Identify which cell holds the provided text, then report its [X, Y] central coordinate. 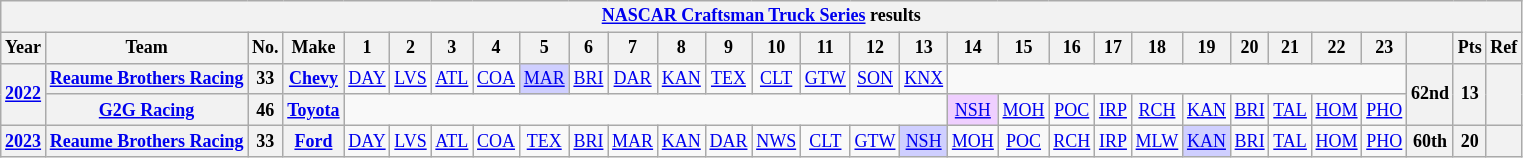
7 [633, 48]
KNX [924, 78]
19 [1207, 48]
MLW [1156, 140]
10 [776, 48]
Ford [314, 140]
14 [972, 48]
60th [1430, 140]
SON [875, 78]
Pts [1470, 48]
23 [1384, 48]
2023 [24, 140]
Make [314, 48]
G2G Racing [146, 110]
15 [1024, 48]
21 [1290, 48]
Ref [1504, 48]
2 [410, 48]
Chevy [314, 78]
17 [1114, 48]
Toyota [314, 110]
16 [1072, 48]
46 [266, 110]
NWS [776, 140]
NASCAR Craftsman Truck Series results [762, 16]
Year [24, 48]
6 [588, 48]
5 [544, 48]
12 [875, 48]
11 [825, 48]
4 [496, 48]
18 [1156, 48]
2022 [24, 94]
8 [681, 48]
No. [266, 48]
1 [367, 48]
3 [452, 48]
22 [1336, 48]
9 [728, 48]
Team [146, 48]
62nd [1430, 94]
